Find where the given text appears and provide that cell's center as (X, Y) coordinate. 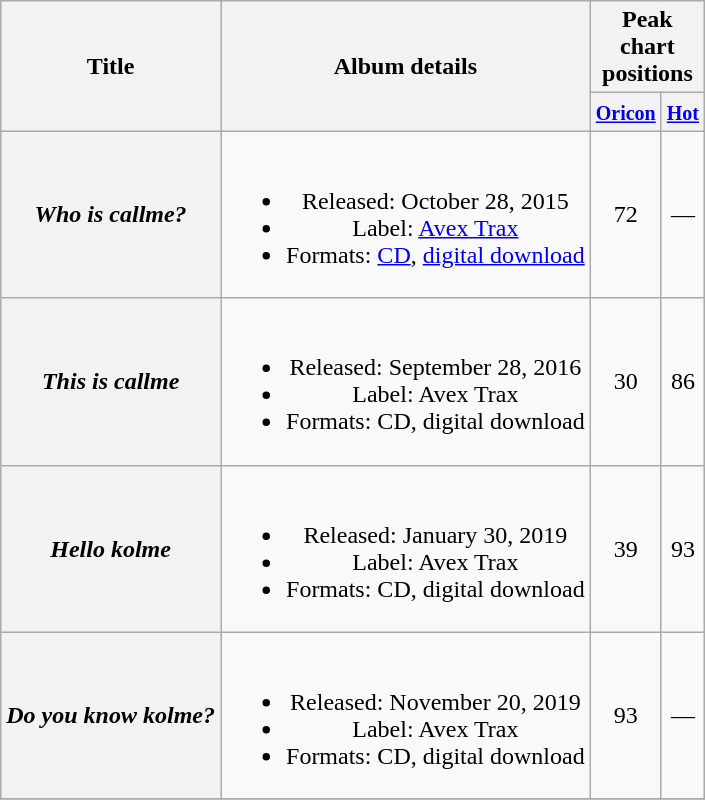
Peak chart positions (647, 47)
Who is callme? (111, 214)
Released: November 20, 2019Label: Avex TraxFormats: CD, digital download (405, 716)
39 (626, 548)
This is callme (111, 382)
86 (682, 382)
Album details (405, 66)
Oricon (626, 112)
Released: January 30, 2019Label: Avex TraxFormats: CD, digital download (405, 548)
Released: October 28, 2015Label: Avex TraxFormats: CD, digital download (405, 214)
Title (111, 66)
72 (626, 214)
Do you know kolme? (111, 716)
30 (626, 382)
Released: September 28, 2016Label: Avex TraxFormats: CD, digital download (405, 382)
Hello kolme (111, 548)
Hot (682, 112)
